Capture the cell that displays the provided text and extract its (x, y) central coordinate. 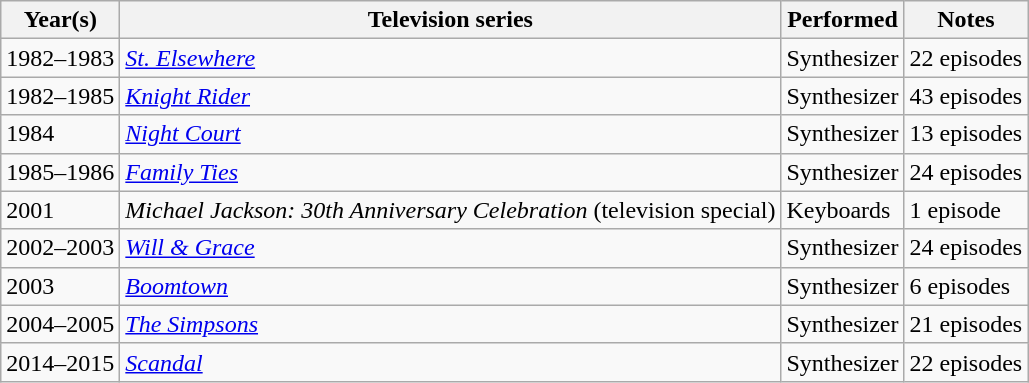
2001 (60, 210)
Will & Grace (450, 248)
6 episodes (966, 286)
1984 (60, 134)
1 episode (966, 210)
43 episodes (966, 96)
St. Elsewhere (450, 58)
Family Ties (450, 172)
Night Court (450, 134)
2004–2005 (60, 324)
Year(s) (60, 20)
1982–1983 (60, 58)
1985–1986 (60, 172)
Television series (450, 20)
Performed (842, 20)
Boomtown (450, 286)
The Simpsons (450, 324)
Michael Jackson: 30th Anniversary Celebration (television special) (450, 210)
13 episodes (966, 134)
Knight Rider (450, 96)
2002–2003 (60, 248)
1982–1985 (60, 96)
2003 (60, 286)
21 episodes (966, 324)
Keyboards (842, 210)
2014–2015 (60, 362)
Scandal (450, 362)
Notes (966, 20)
